For the text-containing cell, return its midpoint in (X, Y) coordinate format. 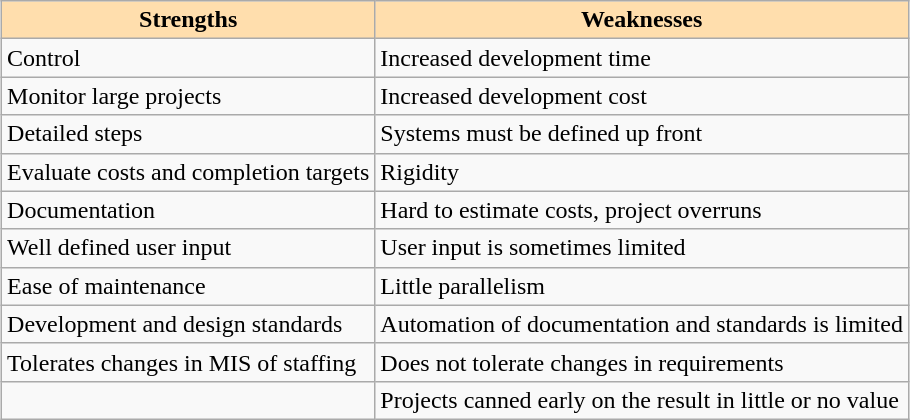
Little parallelism (642, 286)
Increased development time (642, 58)
Weaknesses (642, 20)
Evaluate costs and completion targets (188, 172)
Systems must be defined up front (642, 134)
Increased development cost (642, 96)
Strengths (188, 20)
Tolerates changes in MIS of staffing (188, 362)
Development and design standards (188, 324)
Ease of maintenance (188, 286)
Documentation (188, 210)
Detailed steps (188, 134)
Monitor large projects (188, 96)
Automation of documentation and standards is limited (642, 324)
Rigidity (642, 172)
User input is sometimes limited (642, 248)
Control (188, 58)
Hard to estimate costs, project overruns (642, 210)
Well defined user input (188, 248)
Projects canned early on the result in little or no value (642, 400)
Does not tolerate changes in requirements (642, 362)
